Pinpoint the cell where the given text exists, returning its (x, y) midpoint coordinate. 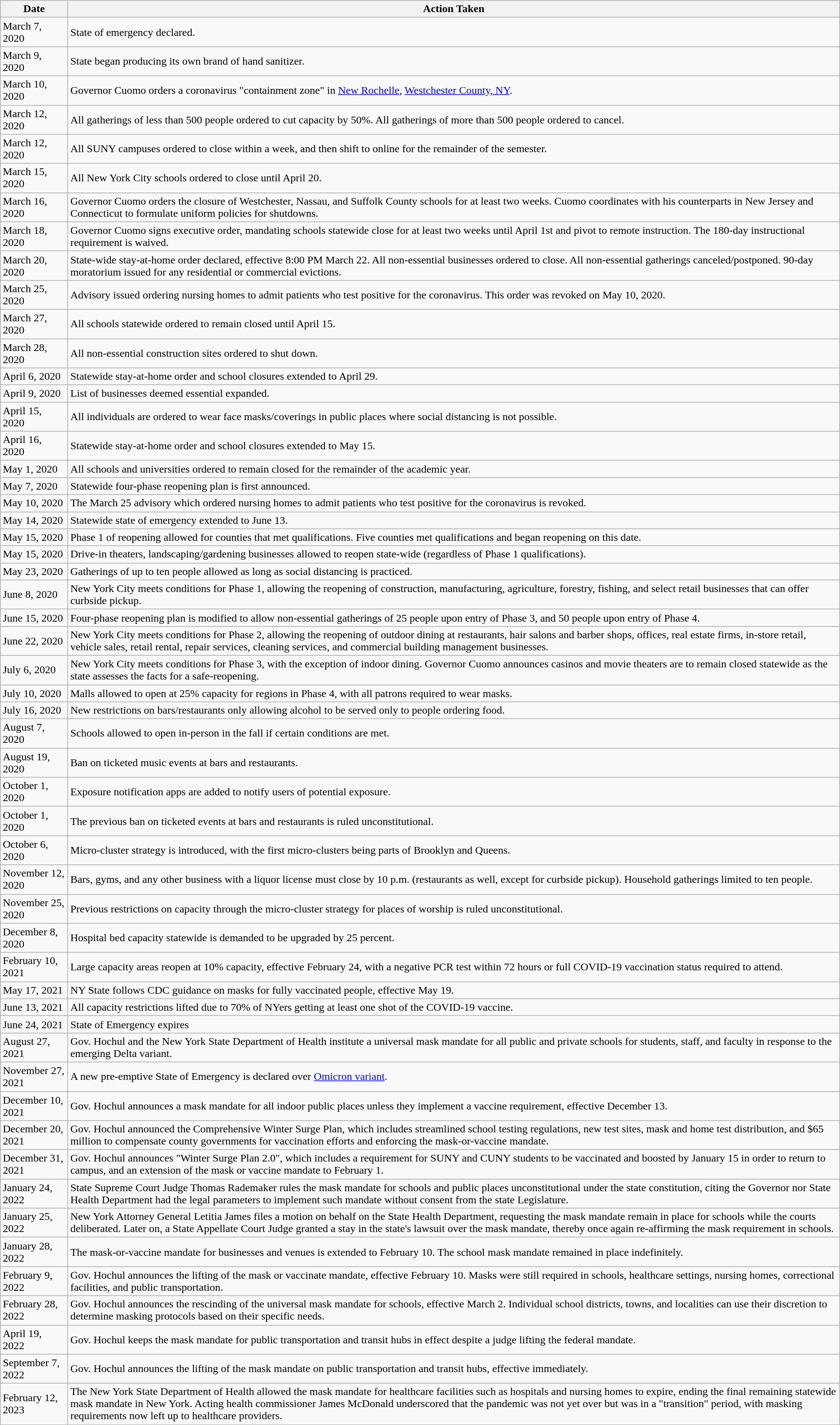
State began producing its own brand of hand sanitizer. (454, 61)
State of Emergency expires (454, 1024)
Statewide stay-at-home order and school closures extended to May 15. (454, 446)
February 28, 2022 (34, 1311)
March 18, 2020 (34, 236)
Phase 1 of reopening allowed for counties that met qualifications. Five counties met qualifications and began reopening on this date. (454, 537)
December 31, 2021 (34, 1164)
July 10, 2020 (34, 693)
Advisory issued ordering nursing homes to admit patients who test positive for the coronavirus. This order was revoked on May 10, 2020. (454, 294)
March 10, 2020 (34, 91)
Drive-in theaters, landscaping/gardening businesses allowed to reopen state-wide (regardless of Phase 1 qualifications). (454, 554)
Gatherings of up to ten people allowed as long as social distancing is practiced. (454, 571)
March 9, 2020 (34, 61)
March 28, 2020 (34, 353)
April 15, 2020 (34, 417)
January 28, 2022 (34, 1252)
December 8, 2020 (34, 938)
March 25, 2020 (34, 294)
Date (34, 9)
July 16, 2020 (34, 710)
All gatherings of less than 500 people ordered to cut capacity by 50%. All gatherings of more than 500 people ordered to cancel. (454, 119)
August 19, 2020 (34, 763)
The March 25 advisory which ordered nursing homes to admit patients who test positive for the coronavirus is revoked. (454, 503)
January 24, 2022 (34, 1194)
June 8, 2020 (34, 594)
All New York City schools ordered to close until April 20. (454, 178)
March 20, 2020 (34, 266)
Action Taken (454, 9)
June 24, 2021 (34, 1024)
June 22, 2020 (34, 641)
May 1, 2020 (34, 469)
November 27, 2021 (34, 1076)
All non-essential construction sites ordered to shut down. (454, 353)
The previous ban on ticketed events at bars and restaurants is ruled unconstitutional. (454, 821)
February 10, 2021 (34, 967)
New restrictions on bars/restaurants only allowing alcohol to be served only to people ordering food. (454, 710)
Statewide stay-at-home order and school closures extended to April 29. (454, 377)
Malls allowed to open at 25% capacity for regions in Phase 4, with all patrons required to wear masks. (454, 693)
NY State follows CDC guidance on masks for fully vaccinated people, effective May 19. (454, 990)
February 12, 2023 (34, 1404)
May 10, 2020 (34, 503)
November 12, 2020 (34, 880)
April 16, 2020 (34, 446)
Gov. Hochul keeps the mask mandate for public transportation and transit hubs in effect despite a judge lifting the federal mandate. (454, 1339)
December 20, 2021 (34, 1136)
August 27, 2021 (34, 1048)
March 16, 2020 (34, 207)
March 15, 2020 (34, 178)
All schools and universities ordered to remain closed for the remainder of the academic year. (454, 469)
The mask-or-vaccine mandate for businesses and venues is extended to February 10. The school mask mandate remained in place indefinitely. (454, 1252)
Gov. Hochul announces the lifting of the mask mandate on public transportation and transit hubs, effective immediately. (454, 1369)
September 7, 2022 (34, 1369)
All SUNY campuses ordered to close within a week, and then shift to online for the remainder of the semester. (454, 149)
June 15, 2020 (34, 618)
April 9, 2020 (34, 394)
Statewide four-phase reopening plan is first announced. (454, 486)
List of businesses deemed essential expanded. (454, 394)
May 14, 2020 (34, 520)
All individuals are ordered to wear face masks/coverings in public places where social distancing is not possible. (454, 417)
Micro-cluster strategy is introduced, with the first micro-clusters being parts of Brooklyn and Queens. (454, 850)
March 27, 2020 (34, 324)
Schools allowed to open in-person in the fall if certain conditions are met. (454, 733)
July 6, 2020 (34, 670)
Statewide state of emergency extended to June 13. (454, 520)
Hospital bed capacity statewide is demanded to be upgraded by 25 percent. (454, 938)
Previous restrictions on capacity through the micro-cluster strategy for places of worship is ruled unconstitutional. (454, 908)
All schools statewide ordered to remain closed until April 15. (454, 324)
March 7, 2020 (34, 32)
November 25, 2020 (34, 908)
A new pre-emptive State of Emergency is declared over Omicron variant. (454, 1076)
May 17, 2021 (34, 990)
May 7, 2020 (34, 486)
Exposure notification apps are added to notify users of potential exposure. (454, 792)
August 7, 2020 (34, 733)
Four-phase reopening plan is modified to allow non-essential gatherings of 25 people upon entry of Phase 3, and 50 people upon entry of Phase 4. (454, 618)
State of emergency declared. (454, 32)
Ban on ticketed music events at bars and restaurants. (454, 763)
May 23, 2020 (34, 571)
February 9, 2022 (34, 1281)
October 6, 2020 (34, 850)
Gov. Hochul announces a mask mandate for all indoor public places unless they implement a vaccine requirement, effective December 13. (454, 1106)
April 19, 2022 (34, 1339)
June 13, 2021 (34, 1007)
All capacity restrictions lifted due to 70% of NYers getting at least one shot of the COVID-19 vaccine. (454, 1007)
December 10, 2021 (34, 1106)
Governor Cuomo orders a coronavirus "containment zone" in New Rochelle, Westchester County, NY. (454, 91)
January 25, 2022 (34, 1223)
April 6, 2020 (34, 377)
